Pinpoint the cell where the given text exists, returning its [x, y] midpoint coordinate. 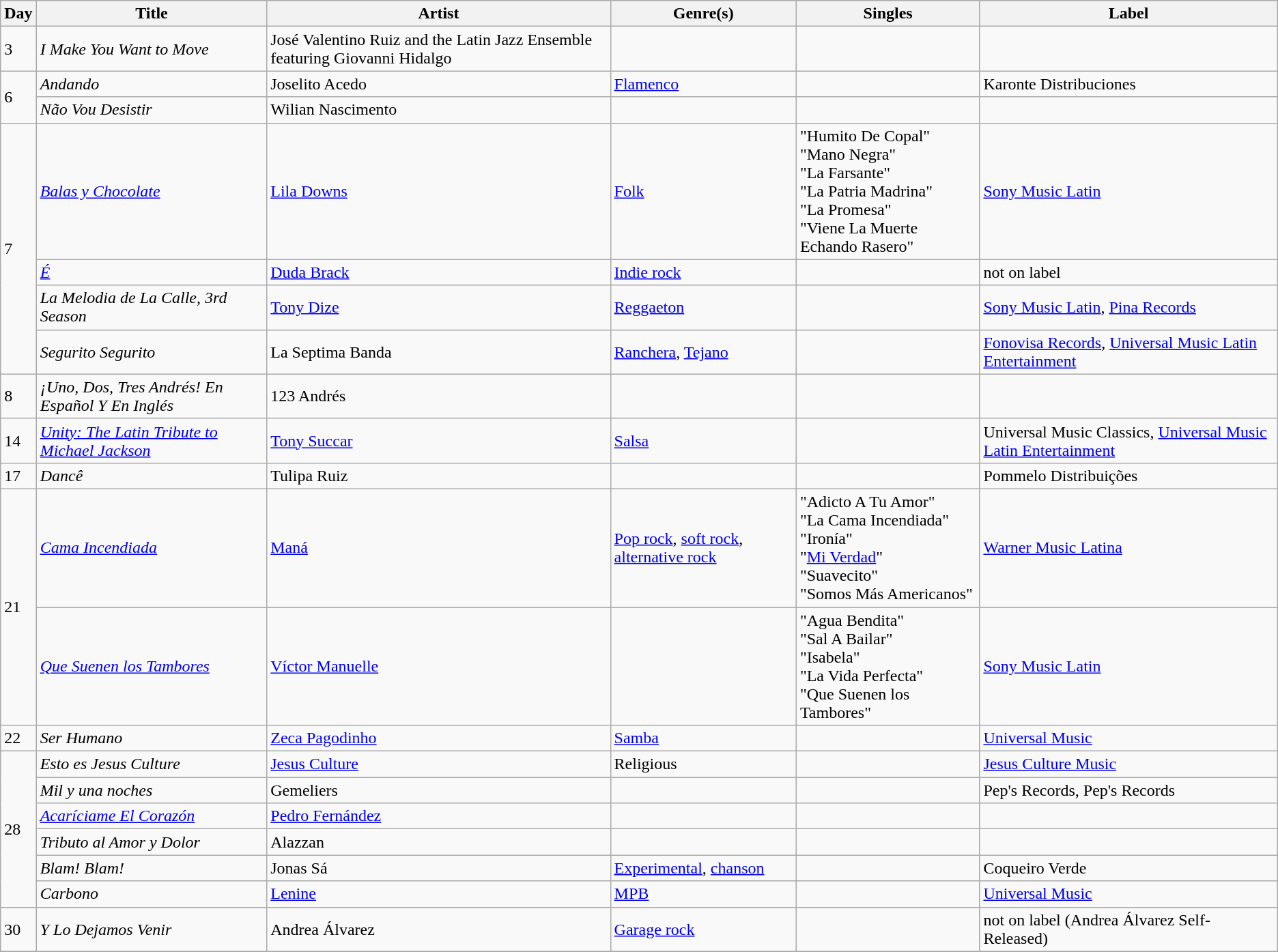
Alazzan [438, 842]
Andrea Álvarez [438, 929]
28 [18, 829]
30 [18, 929]
Tributo al Amor y Dolor [152, 842]
not on label [1128, 272]
Jonas Sá [438, 868]
123 Andrés [438, 396]
14 [18, 441]
Não Vou Desistir [152, 110]
Acaríciame El Corazón [152, 816]
22 [18, 738]
Universal Music Classics, Universal Music Latin Entertainment [1128, 441]
Folk [703, 191]
Tony Succar [438, 441]
Lenine [438, 894]
Pop rock, soft rock, alternative rock [703, 547]
Tony Dize [438, 307]
Flamenco [703, 84]
Karonte Distribuciones [1128, 84]
Esto es Jesus Culture [152, 764]
Pedro Fernández [438, 816]
Mil y una noches [152, 790]
Joselito Acedo [438, 84]
Genre(s) [703, 14]
Ranchera, Tejano [703, 352]
La Melodia de La Calle, 3rd Season [152, 307]
I Make You Want to Move [152, 49]
Salsa [703, 441]
21 [18, 607]
not on label (Andrea Álvarez Self-Released) [1128, 929]
Zeca Pagodinho [438, 738]
Experimental, chanson [703, 868]
Artist [438, 14]
Pep's Records, Pep's Records [1128, 790]
"Agua Bendita""Sal A Bailar""Isabela""La Vida Perfecta""Que Suenen los Tambores" [887, 666]
Religious [703, 764]
8 [18, 396]
Blam! Blam! [152, 868]
La Septima Banda [438, 352]
Pommelo Distribuições [1128, 476]
Cama Incendiada [152, 547]
Samba [703, 738]
Sony Music Latin, Pina Records [1128, 307]
"Adicto A Tu Amor""La Cama Incendiada""Ironía""Mi Verdad""Suavecito""Somos Más Americanos" [887, 547]
Andando [152, 84]
Dancê [152, 476]
É [152, 272]
José Valentino Ruiz and the Latin Jazz Ensemble featuring Giovanni Hidalgo [438, 49]
Ser Humano [152, 738]
Singles [887, 14]
Day [18, 14]
7 [18, 248]
Segurito Segurito [152, 352]
Reggaeton [703, 307]
Indie rock [703, 272]
Duda Brack [438, 272]
Garage rock [703, 929]
3 [18, 49]
Fonovisa Records, Universal Music Latin Entertainment [1128, 352]
Tulipa Ruiz [438, 476]
Gemeliers [438, 790]
"Humito De Copal""Mano Negra""La Farsante""La Patria Madrina""La Promesa""Viene La Muerte Echando Rasero" [887, 191]
Jesus Culture [438, 764]
Jesus Culture Music [1128, 764]
Wilian Nascimento [438, 110]
Balas y Chocolate [152, 191]
Unity: The Latin Tribute to Michael Jackson [152, 441]
Label [1128, 14]
Maná [438, 547]
MPB [703, 894]
Coqueiro Verde [1128, 868]
Que Suenen los Tambores [152, 666]
17 [18, 476]
Carbono [152, 894]
¡Uno, Dos, Tres Andrés! En Español Y En Inglés [152, 396]
Warner Music Latina [1128, 547]
6 [18, 97]
Lila Downs [438, 191]
Title [152, 14]
Víctor Manuelle [438, 666]
Y Lo Dejamos Venir [152, 929]
